Search for the cell housing the specified text and yield its (X, Y) center coordinate. 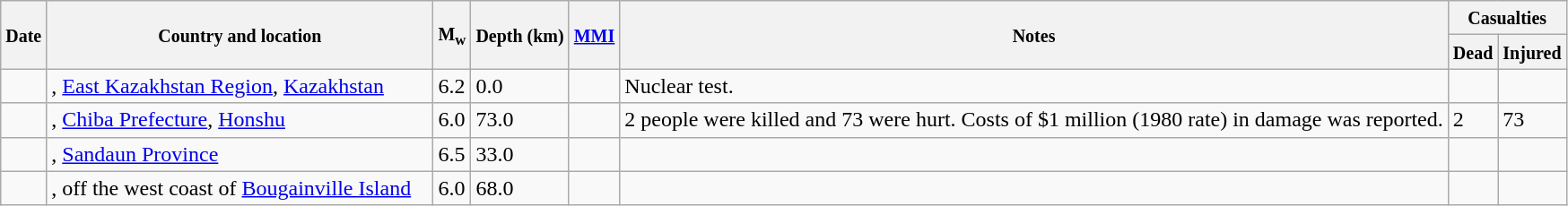
Depth (km) (520, 35)
73.0 (520, 120)
6.5 (452, 154)
2 (1473, 120)
33.0 (520, 154)
68.0 (520, 188)
Casualties (1507, 18)
, Chiba Prefecture, Honshu (240, 120)
Nuclear test. (1033, 86)
6.2 (452, 86)
MMI (594, 35)
0.0 (520, 86)
Mw (452, 35)
Notes (1033, 35)
Country and location (240, 35)
, Sandaun Province (240, 154)
Date (23, 35)
73 (1532, 120)
Dead (1473, 52)
Injured (1532, 52)
, off the west coast of Bougainville Island (240, 188)
2 people were killed and 73 were hurt. Costs of $1 million (1980 rate) in damage was reported. (1033, 120)
, East Kazakhstan Region, Kazakhstan (240, 86)
